Provide the (X, Y) coordinate of the cell's center where the given text is located.  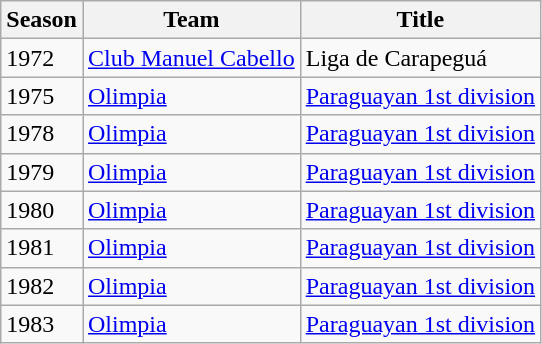
1979 (42, 172)
1980 (42, 210)
1983 (42, 324)
1975 (42, 96)
Season (42, 20)
1972 (42, 58)
Team (191, 20)
1978 (42, 134)
Title (420, 20)
1982 (42, 286)
Liga de Carapeguá (420, 58)
1981 (42, 248)
Club Manuel Cabello (191, 58)
